From the cell containing the given text, extract its center point as [x, y] coordinate. 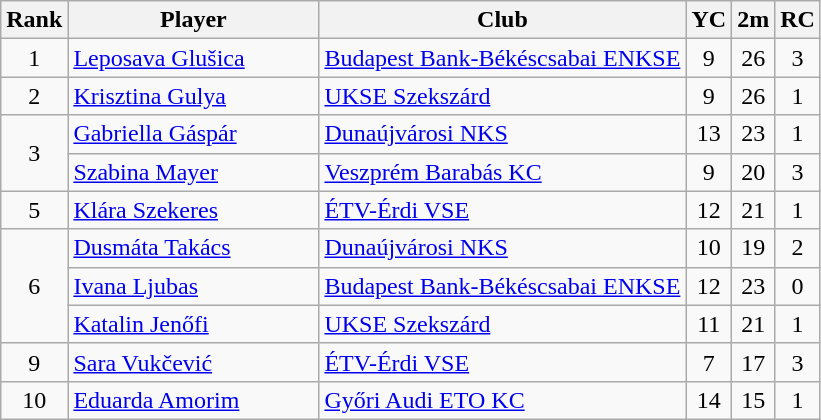
2m [754, 20]
Sara Vukčević [194, 362]
7 [709, 362]
13 [709, 134]
Győri Audi ETO KC [502, 400]
Krisztina Gulya [194, 96]
14 [709, 400]
Gabriella Gáspár [194, 134]
Leposava Glušica [194, 58]
20 [754, 172]
Eduarda Amorim [194, 400]
RC [798, 20]
11 [709, 324]
Dusmáta Takács [194, 248]
15 [754, 400]
Ivana Ljubas [194, 286]
Klára Szekeres [194, 210]
17 [754, 362]
6 [34, 286]
Player [194, 20]
Szabina Mayer [194, 172]
Club [502, 20]
Katalin Jenőfi [194, 324]
Rank [34, 20]
Veszprém Barabás KC [502, 172]
5 [34, 210]
YC [709, 20]
19 [754, 248]
0 [798, 286]
